Locate the cell with the specified text and output its (x, y) center coordinate. 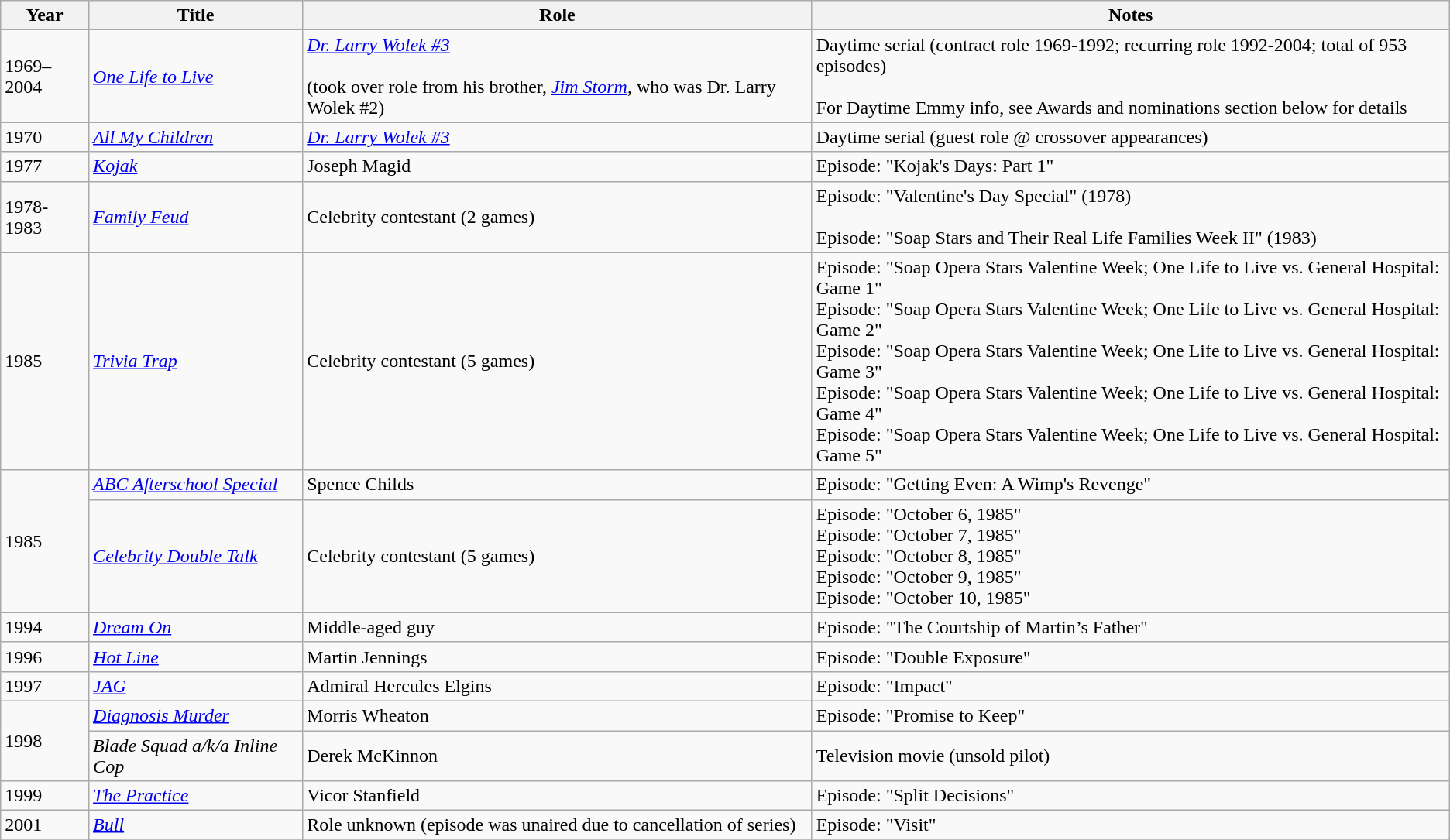
Spence Childs (558, 485)
Title (196, 15)
Television movie (unsold pilot) (1131, 756)
Celebrity contestant (2 games) (558, 217)
Bull (196, 825)
Dream On (196, 627)
1998 (45, 740)
1978-1983 (45, 217)
Joseph Magid (558, 166)
1996 (45, 657)
Episode: "Visit" (1131, 825)
1999 (45, 796)
Blade Squad a/k/a Inline Cop (196, 756)
Episode: "Kojak's Days: Part 1" (1131, 166)
Vicor Stanfield (558, 796)
Admiral Hercules Elgins (558, 686)
Episode: "October 6, 1985"Episode: "October 7, 1985"Episode: "October 8, 1985"Episode: "October 9, 1985"Episode: "October 10, 1985" (1131, 556)
Middle-aged guy (558, 627)
Morris Wheaton (558, 715)
Hot Line (196, 657)
Celebrity Double Talk (196, 556)
Episode: "Impact" (1131, 686)
Year (45, 15)
JAG (196, 686)
Kojak (196, 166)
1997 (45, 686)
2001 (45, 825)
Diagnosis Murder (196, 715)
Episode: "The Courtship of Martin’s Father" (1131, 627)
Martin Jennings (558, 657)
1969–2004 (45, 76)
Episode: "Getting Even: A Wimp's Revenge" (1131, 485)
1977 (45, 166)
1994 (45, 627)
Trivia Trap (196, 361)
Daytime serial (guest role @ crossover appearances) (1131, 137)
One Life to Live (196, 76)
1970 (45, 137)
Family Feud (196, 217)
Dr. Larry Wolek #3 (558, 137)
All My Children (196, 137)
The Practice (196, 796)
Episode: "Double Exposure" (1131, 657)
Role unknown (episode was unaired due to cancellation of series) (558, 825)
Episode: "Promise to Keep" (1131, 715)
Episode: "Valentine's Day Special" (1978)Episode: "Soap Stars and Their Real Life Families Week II" (1983) (1131, 217)
Role (558, 15)
ABC Afterschool Special (196, 485)
Notes (1131, 15)
Episode: "Split Decisions" (1131, 796)
Derek McKinnon (558, 756)
Dr. Larry Wolek #3(took over role from his brother, Jim Storm, who was Dr. Larry Wolek #2) (558, 76)
